Extract the [x, y] coordinate from the center of the cell holding the provided text.  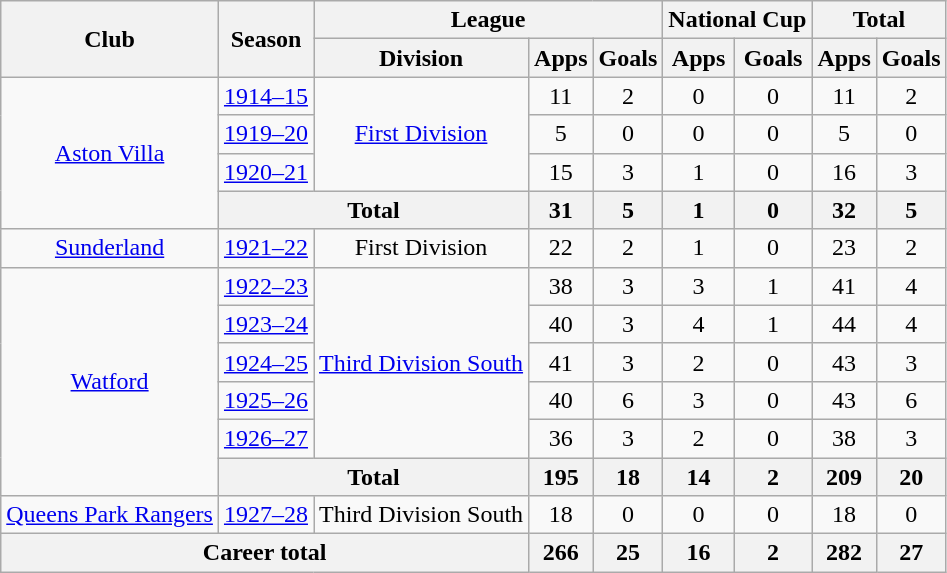
Queens Park Rangers [110, 515]
22 [561, 248]
Club [110, 39]
Aston Villa [110, 153]
36 [561, 438]
Watford [110, 381]
282 [844, 553]
1920–21 [266, 172]
1923–24 [266, 324]
National Cup [738, 20]
20 [911, 477]
14 [699, 477]
31 [561, 210]
1924–25 [266, 362]
25 [628, 553]
1922–23 [266, 286]
Sunderland [110, 248]
1919–20 [266, 134]
15 [561, 172]
23 [844, 248]
266 [561, 553]
1914–15 [266, 96]
Career total [265, 553]
195 [561, 477]
1926–27 [266, 438]
32 [844, 210]
209 [844, 477]
Season [266, 39]
1921–22 [266, 248]
League [488, 20]
44 [844, 324]
27 [911, 553]
1927–28 [266, 515]
1925–26 [266, 400]
Division [422, 58]
